Provide the (x, y) coordinate of the cell's center where the given text is located.  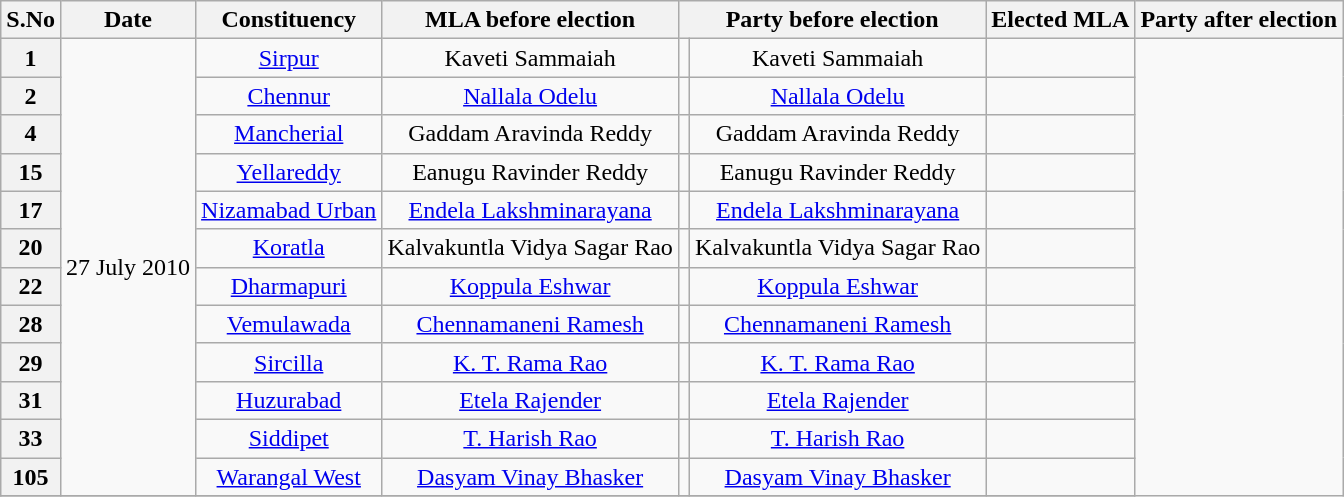
28 (31, 324)
1 (31, 58)
29 (31, 362)
Party before election (832, 20)
S.No (31, 20)
Vemulawada (289, 324)
Koratla (289, 248)
Mancherial (289, 134)
MLA before election (530, 20)
Chennur (289, 96)
33 (31, 438)
Party after election (1239, 20)
Elected MLA (1060, 20)
27 July 2010 (128, 268)
Nizamabad Urban (289, 210)
20 (31, 248)
31 (31, 400)
22 (31, 286)
Huzurabad (289, 400)
Constituency (289, 20)
2 (31, 96)
Dharmapuri (289, 286)
Sircilla (289, 362)
Date (128, 20)
4 (31, 134)
17 (31, 210)
Warangal West (289, 477)
15 (31, 172)
Yellareddy (289, 172)
105 (31, 477)
Siddipet (289, 438)
Sirpur (289, 58)
